Provide the (X, Y) coordinate of the cell's center where the given text is located.  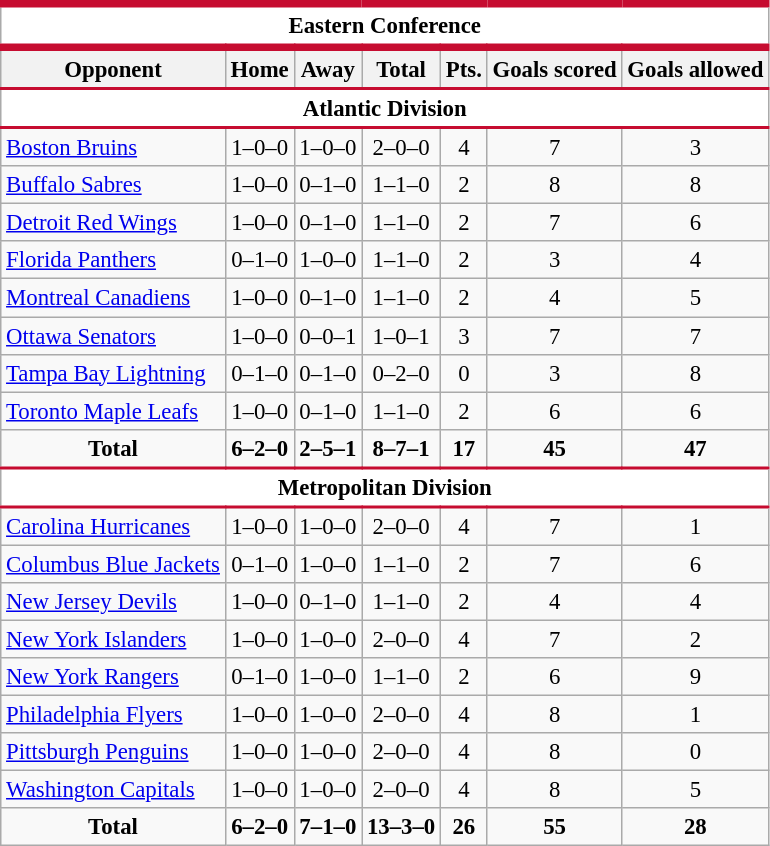
Ottawa Senators (113, 336)
1–0–1 (402, 336)
Montreal Canadiens (113, 298)
Goals allowed (696, 68)
7–1–0 (328, 827)
Philadelphia Flyers (113, 715)
Pts. (464, 68)
New York Islanders (113, 639)
8–7–1 (402, 448)
9 (696, 677)
Goals scored (554, 68)
Home (260, 68)
0–2–0 (402, 373)
Florida Panthers (113, 261)
Boston Bruins (113, 147)
New Jersey Devils (113, 602)
Atlantic Division (385, 108)
55 (554, 827)
Metropolitan Division (385, 488)
Detroit Red Wings (113, 223)
Toronto Maple Leafs (113, 411)
0–0–1 (328, 336)
13–3–0 (402, 827)
Buffalo Sabres (113, 185)
Opponent (113, 68)
Away (328, 68)
Carolina Hurricanes (113, 526)
2–5–1 (328, 448)
Columbus Blue Jackets (113, 564)
New York Rangers (113, 677)
47 (696, 448)
26 (464, 827)
Eastern Conference (385, 26)
45 (554, 448)
28 (696, 827)
Washington Capitals (113, 790)
17 (464, 448)
Tampa Bay Lightning (113, 373)
Pittsburgh Penguins (113, 752)
